Extract the [x, y] coordinate from the center of the cell holding the provided text.  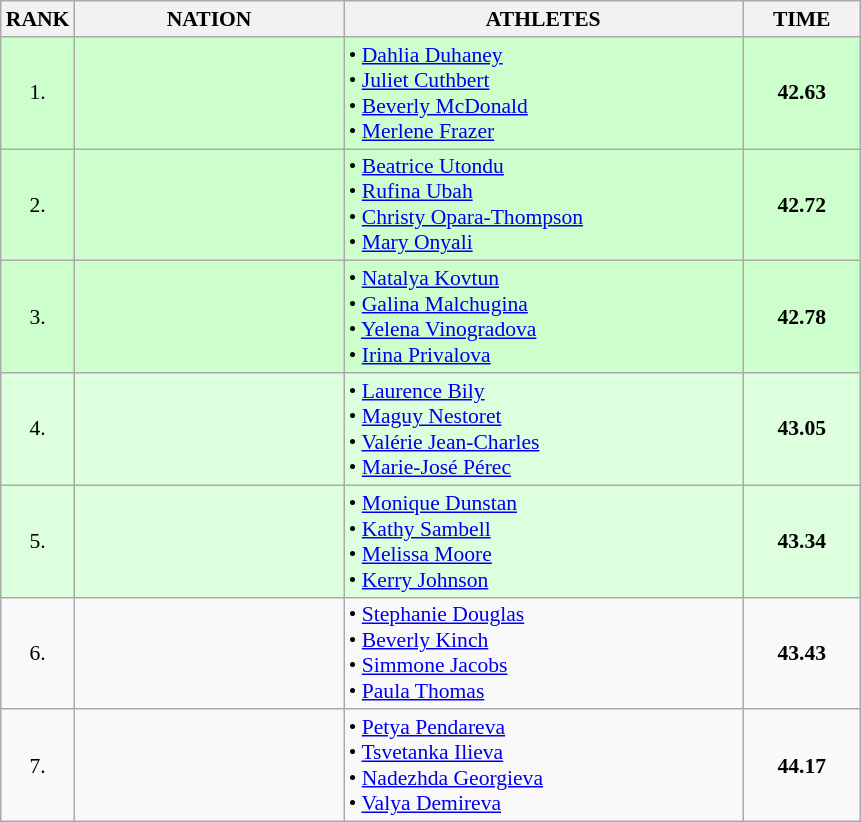
• Monique Dunstan• Kathy Sambell• Melissa Moore• Kerry Johnson [544, 541]
43.05 [802, 429]
NATION [208, 19]
1. [38, 93]
3. [38, 317]
42.72 [802, 205]
2. [38, 205]
• Natalya Kovtun• Galina Malchugina• Yelena Vinogradova• Irina Privalova [544, 317]
5. [38, 541]
7. [38, 766]
ATHLETES [544, 19]
• Petya Pendareva• Tsvetanka Ilieva• Nadezhda Georgieva• Valya Demireva [544, 766]
• Stephanie Douglas• Beverly Kinch• Simmone Jacobs• Paula Thomas [544, 653]
4. [38, 429]
44.17 [802, 766]
42.63 [802, 93]
43.43 [802, 653]
6. [38, 653]
• Beatrice Utondu• Rufina Ubah• Christy Opara-Thompson• Mary Onyali [544, 205]
42.78 [802, 317]
• Dahlia Duhaney• Juliet Cuthbert• Beverly McDonald• Merlene Frazer [544, 93]
RANK [38, 19]
43.34 [802, 541]
• Laurence Bily• Maguy Nestoret• Valérie Jean-Charles• Marie-José Pérec [544, 429]
TIME [802, 19]
